Extract the [X, Y] coordinate from the center of the cell holding the provided text.  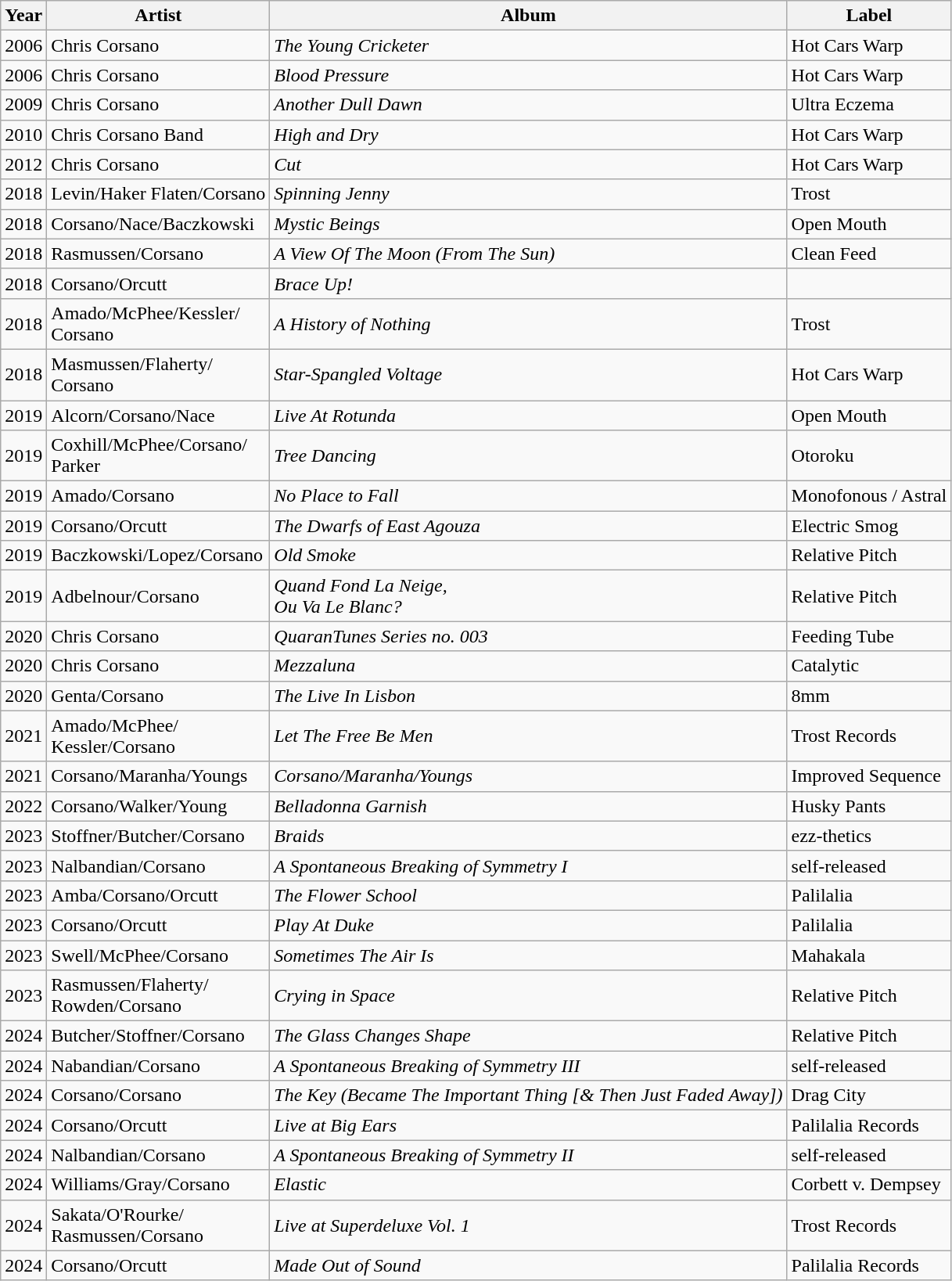
Nabandian/Corsano [158, 1066]
The Young Cricketer [529, 45]
Let The Free Be Men [529, 736]
Rasmussen/Corsano [158, 254]
Corsano/Corsano [158, 1096]
A Spontaneous Breaking of Symmetry I [529, 865]
2022 [23, 806]
The Flower School [529, 895]
Made Out of Sound [529, 1265]
Another Dull Dawn [529, 105]
Label [869, 16]
Mahakala [869, 955]
High and Dry [529, 135]
Alcorn/Corsano/Nace [158, 416]
A Spontaneous Breaking of Symmetry III [529, 1066]
Electric Smog [869, 526]
Masmussen/Flaherty/Corsano [158, 374]
Improved Sequence [869, 776]
Artist [158, 16]
Genta/Corsano [158, 696]
2012 [23, 164]
Brace Up! [529, 283]
Amado/Corsano [158, 496]
Feeding Tube [869, 636]
Play At Duke [529, 925]
Sakata/O'Rourke/Rasmussen/Corsano [158, 1225]
Clean Feed [869, 254]
Chris Corsano Band [158, 135]
Star-Spangled Voltage [529, 374]
Elastic [529, 1185]
Album [529, 16]
Mystic Beings [529, 224]
Quand Fond La Neige,Ou Va Le Blanc? [529, 596]
Corsano/Nace/Baczkowski [158, 224]
Crying in Space [529, 995]
Tree Dancing [529, 455]
Coxhill/McPhee/Corsano/Parker [158, 455]
Live at Superdeluxe Vol. 1 [529, 1225]
Baczkowski/Lopez/Corsano [158, 556]
Monofonous / Astral [869, 496]
The Key (Became The Important Thing [& Then Just Faded Away]) [529, 1096]
Husky Pants [869, 806]
8mm [869, 696]
Stoffner/Butcher/Corsano [158, 836]
Cut [529, 164]
Old Smoke [529, 556]
Belladonna Garnish [529, 806]
Ultra Eczema [869, 105]
A Spontaneous Breaking of Symmetry II [529, 1155]
QuaranTunes Series no. 003 [529, 636]
The Glass Changes Shape [529, 1036]
A History of Nothing [529, 324]
Year [23, 16]
Butcher/Stoffner/Corsano [158, 1036]
Corbett v. Dempsey [869, 1185]
2010 [23, 135]
Catalytic [869, 666]
Spinning Jenny [529, 194]
Corsano/Walker/Young [158, 806]
Amba/Corsano/Orcutt [158, 895]
The Dwarfs of East Agouza [529, 526]
No Place to Fall [529, 496]
Adbelnour/Corsano [158, 596]
Levin/Haker Flaten/Corsano [158, 194]
Live At Rotunda [529, 416]
Mezzaluna [529, 666]
2009 [23, 105]
Braids [529, 836]
Williams/Gray/Corsano [158, 1185]
A View Of The Moon (From The Sun) [529, 254]
Drag City [869, 1096]
Live at Big Ears [529, 1125]
Sometimes The Air Is [529, 955]
Rasmussen/Flaherty/Rowden/Corsano [158, 995]
Blood Pressure [529, 75]
Otoroku [869, 455]
ezz-thetics [869, 836]
Swell/McPhee/Corsano [158, 955]
The Live In Lisbon [529, 696]
